Extract the [x, y] coordinate from the center of the cell holding the provided text.  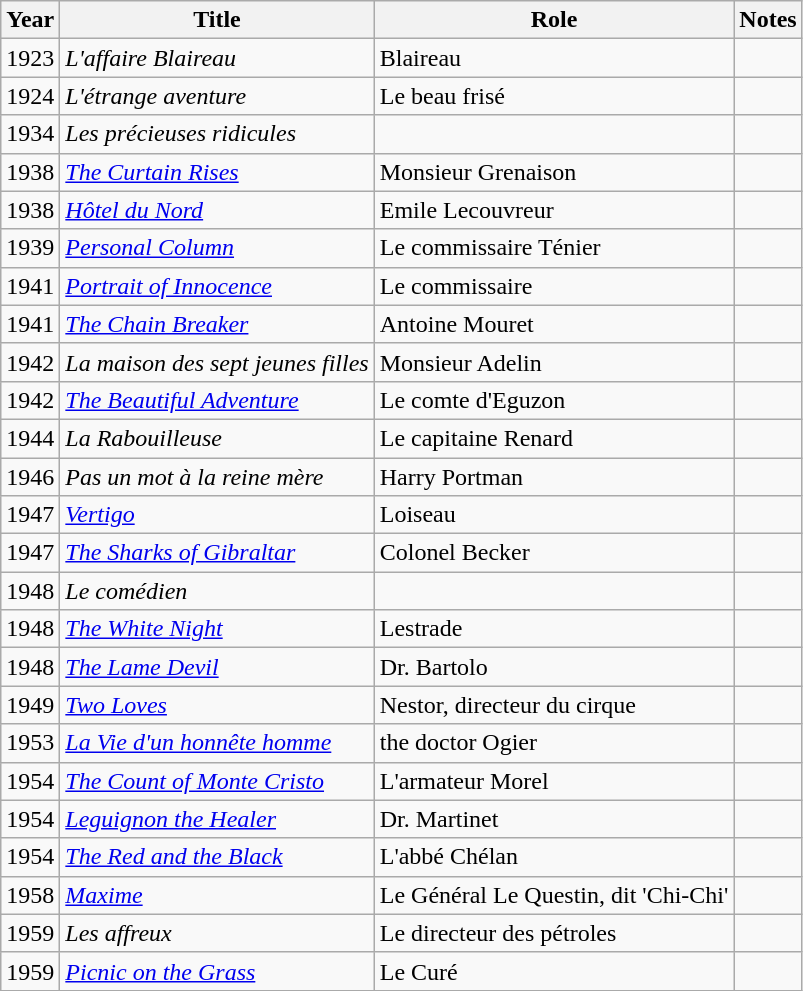
the doctor Ogier [554, 743]
Blaireau [554, 58]
The Curtain Rises [217, 172]
Le directeur des pétroles [554, 933]
Emile Lecouvreur [554, 210]
Notes [768, 20]
L'étrange aventure [217, 96]
Le commissaire Ténier [554, 248]
Dr. Bartolo [554, 667]
1939 [30, 248]
Dr. Martinet [554, 819]
Le beau frisé [554, 96]
1958 [30, 895]
Hôtel du Nord [217, 210]
Le comte d'Eguzon [554, 400]
Les précieuses ridicules [217, 134]
Leguignon the Healer [217, 819]
The White Night [217, 629]
L'abbé Chélan [554, 857]
1924 [30, 96]
The Sharks of Gibraltar [217, 553]
Loiseau [554, 515]
Picnic on the Grass [217, 971]
Nestor, directeur du cirque [554, 705]
Les affreux [217, 933]
Lestrade [554, 629]
Portrait of Innocence [217, 286]
Le commissaire [554, 286]
Title [217, 20]
Antoine Mouret [554, 324]
Le Curé [554, 971]
1934 [30, 134]
1953 [30, 743]
L'armateur Morel [554, 781]
L'affaire Blaireau [217, 58]
Harry Portman [554, 477]
Colonel Becker [554, 553]
La maison des sept jeunes filles [217, 362]
Maxime [217, 895]
Pas un mot à la reine mère [217, 477]
Role [554, 20]
La Vie d'un honnête homme [217, 743]
Two Loves [217, 705]
1923 [30, 58]
The Lame Devil [217, 667]
The Beautiful Adventure [217, 400]
1946 [30, 477]
Le Général Le Questin, dit 'Chi-Chi' [554, 895]
The Chain Breaker [217, 324]
Monsieur Grenaison [554, 172]
The Count of Monte Cristo [217, 781]
1949 [30, 705]
Monsieur Adelin [554, 362]
Le capitaine Renard [554, 438]
Year [30, 20]
Le comédien [217, 591]
La Rabouilleuse [217, 438]
1944 [30, 438]
The Red and the Black [217, 857]
Personal Column [217, 248]
Vertigo [217, 515]
